Locate the cell with the specified text and output its [x, y] center coordinate. 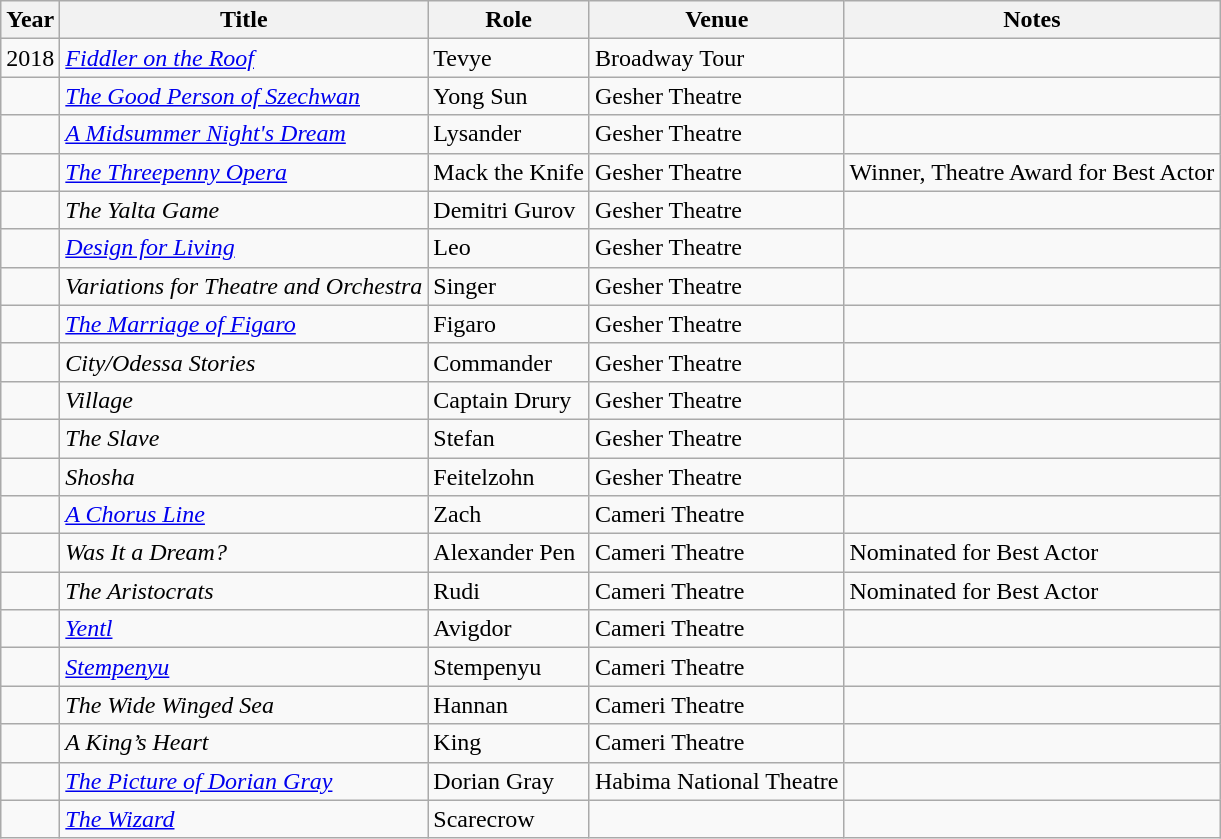
Venue [716, 20]
The Good Person of Szechwan [244, 96]
The Marriage of Figaro [244, 324]
Village [244, 400]
Yentl [244, 629]
The Wizard [244, 819]
Rudi [509, 591]
2018 [30, 58]
Tevye [509, 58]
The Picture of Dorian Gray [244, 781]
The Wide Winged Sea [244, 705]
Yong Sun [509, 96]
Broadway Tour [716, 58]
Demitri Gurov [509, 210]
Zach [509, 515]
A Chorus Line [244, 515]
City/Odessa Stories [244, 362]
Singer [509, 286]
Was It a Dream? [244, 553]
Notes [1032, 20]
The Aristocrats [244, 591]
The Slave [244, 438]
Feitelzohn [509, 477]
Lysander [509, 134]
Shosha [244, 477]
The Threepenny Opera [244, 172]
Captain Drury [509, 400]
Hannan [509, 705]
King [509, 743]
Dorian Gray [509, 781]
Commander [509, 362]
Winner, Theatre Award for Best Actor [1032, 172]
Design for Living [244, 248]
Variations for Theatre and Orchestra [244, 286]
Role [509, 20]
Avigdor [509, 629]
Scarecrow [509, 819]
Stefan [509, 438]
Figaro [509, 324]
Alexander Pen [509, 553]
Fiddler on the Roof [244, 58]
Habima National Theatre [716, 781]
Year [30, 20]
Mack the Knife [509, 172]
Title [244, 20]
A Midsummer Night's Dream [244, 134]
Leo [509, 248]
A King’s Heart [244, 743]
The Yalta Game [244, 210]
